Return (x, y) of the center of cell containing provided text 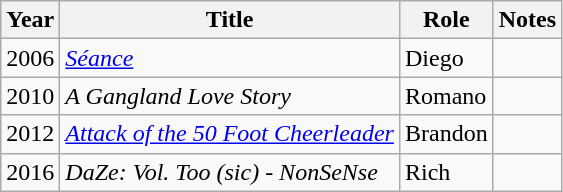
2006 (30, 58)
Diego (446, 58)
Title (230, 20)
Brandon (446, 134)
2012 (30, 134)
Romano (446, 96)
2016 (30, 172)
Year (30, 20)
Notes (527, 20)
Rich (446, 172)
DaZe: Vol. Too (sic) - NonSeNse (230, 172)
Role (446, 20)
Attack of the 50 Foot Cheerleader (230, 134)
Séance (230, 58)
2010 (30, 96)
A Gangland Love Story (230, 96)
